Return the (x, y) coordinate for the center point of the cell that contains the specified text.  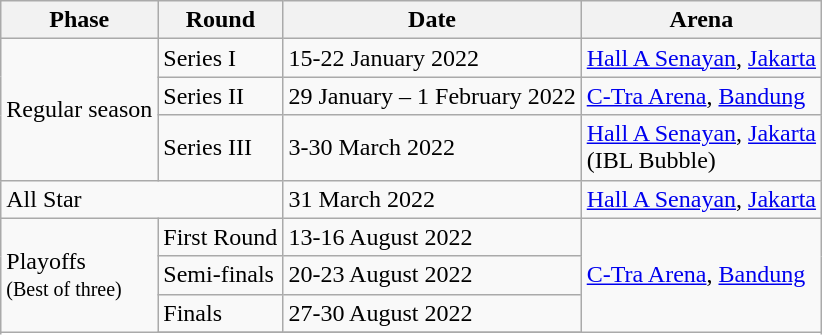
Regular season (80, 110)
Playoffs(Best of three) (80, 275)
29 January – 1 February 2022 (432, 96)
27-30 August 2022 (432, 313)
Series II (220, 96)
Series III (220, 148)
Semi-finals (220, 275)
Arena (701, 20)
Date (432, 20)
Series I (220, 58)
20-23 August 2022 (432, 275)
Round (220, 20)
Finals (220, 313)
First Round (220, 237)
3-30 March 2022 (432, 148)
31 March 2022 (432, 199)
Hall A Senayan, Jakarta(IBL Bubble) (701, 148)
13-16 August 2022 (432, 237)
Phase (80, 20)
15-22 January 2022 (432, 58)
All Star (142, 199)
